Determine the [x, y] coordinate at the center of the cell enclosing the given text.  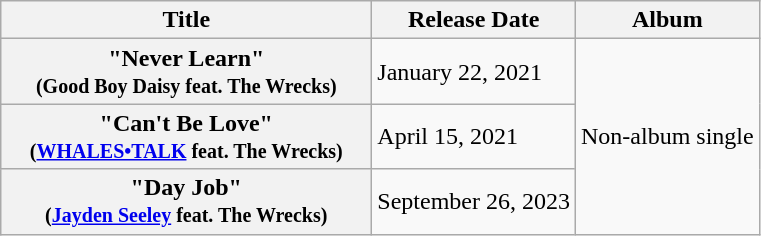
"Can't Be Love"(WHALES•TALK feat. The Wrecks) [186, 136]
"Never Learn"(Good Boy Daisy feat. The Wrecks) [186, 72]
"Day Job"(Jayden Seeley feat. The Wrecks) [186, 202]
Title [186, 20]
Release Date [474, 20]
April 15, 2021 [474, 136]
Album [668, 20]
Non-album single [668, 136]
September 26, 2023 [474, 202]
January 22, 2021 [474, 72]
